Search for the cell housing the specified text and yield its (x, y) center coordinate. 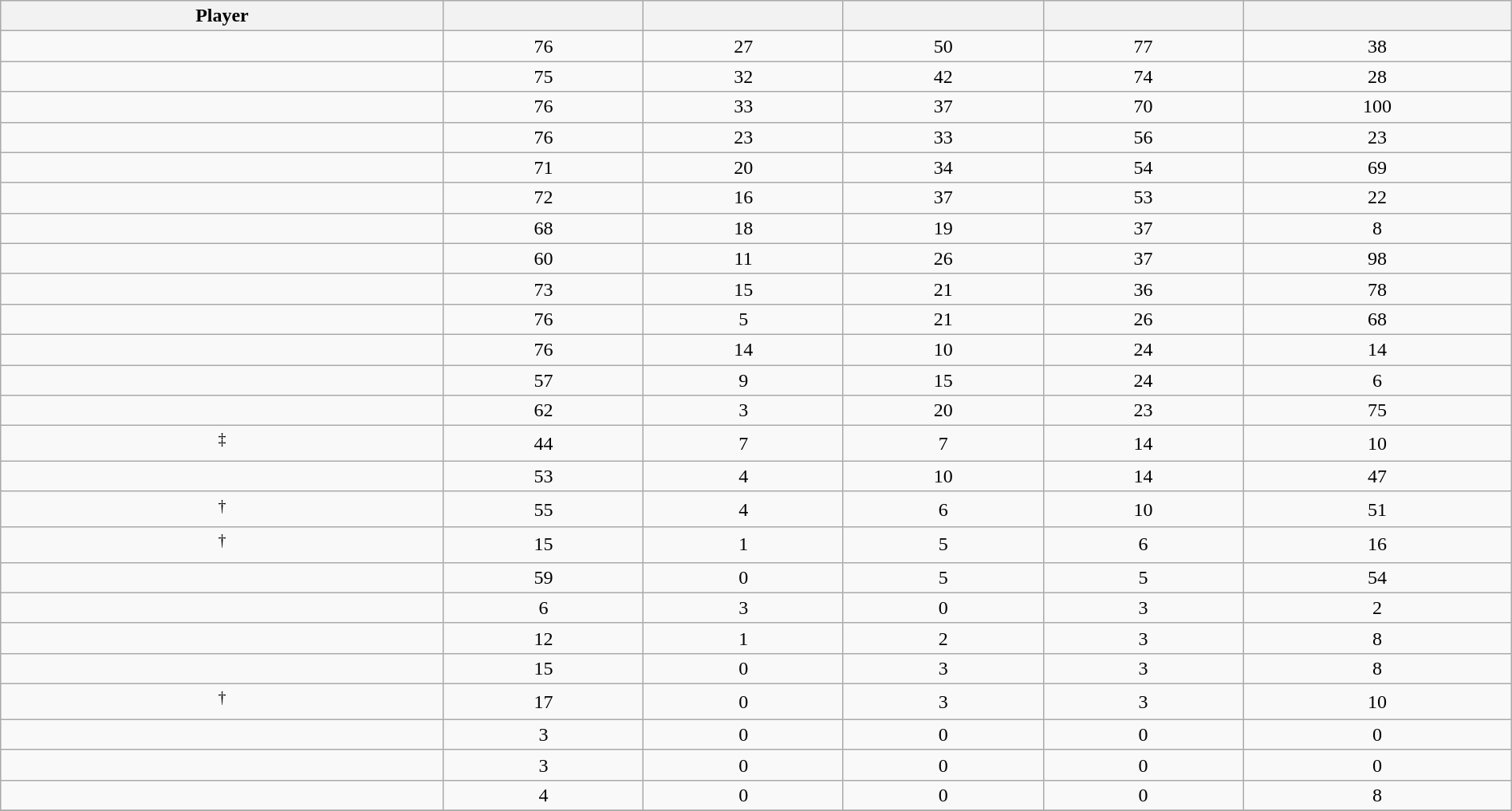
77 (1144, 46)
72 (544, 198)
57 (544, 380)
51 (1378, 509)
47 (1378, 476)
98 (1378, 258)
36 (1144, 289)
17 (544, 702)
55 (544, 509)
73 (544, 289)
60 (544, 258)
62 (544, 411)
44 (544, 443)
69 (1378, 167)
22 (1378, 198)
9 (743, 380)
Player (222, 16)
70 (1144, 107)
56 (1144, 137)
50 (943, 46)
78 (1378, 289)
42 (943, 77)
34 (943, 167)
74 (1144, 77)
59 (544, 577)
11 (743, 258)
27 (743, 46)
19 (943, 228)
71 (544, 167)
12 (544, 638)
18 (743, 228)
100 (1378, 107)
28 (1378, 77)
‡ (222, 443)
38 (1378, 46)
32 (743, 77)
